Return [x, y] of the center of cell containing provided text 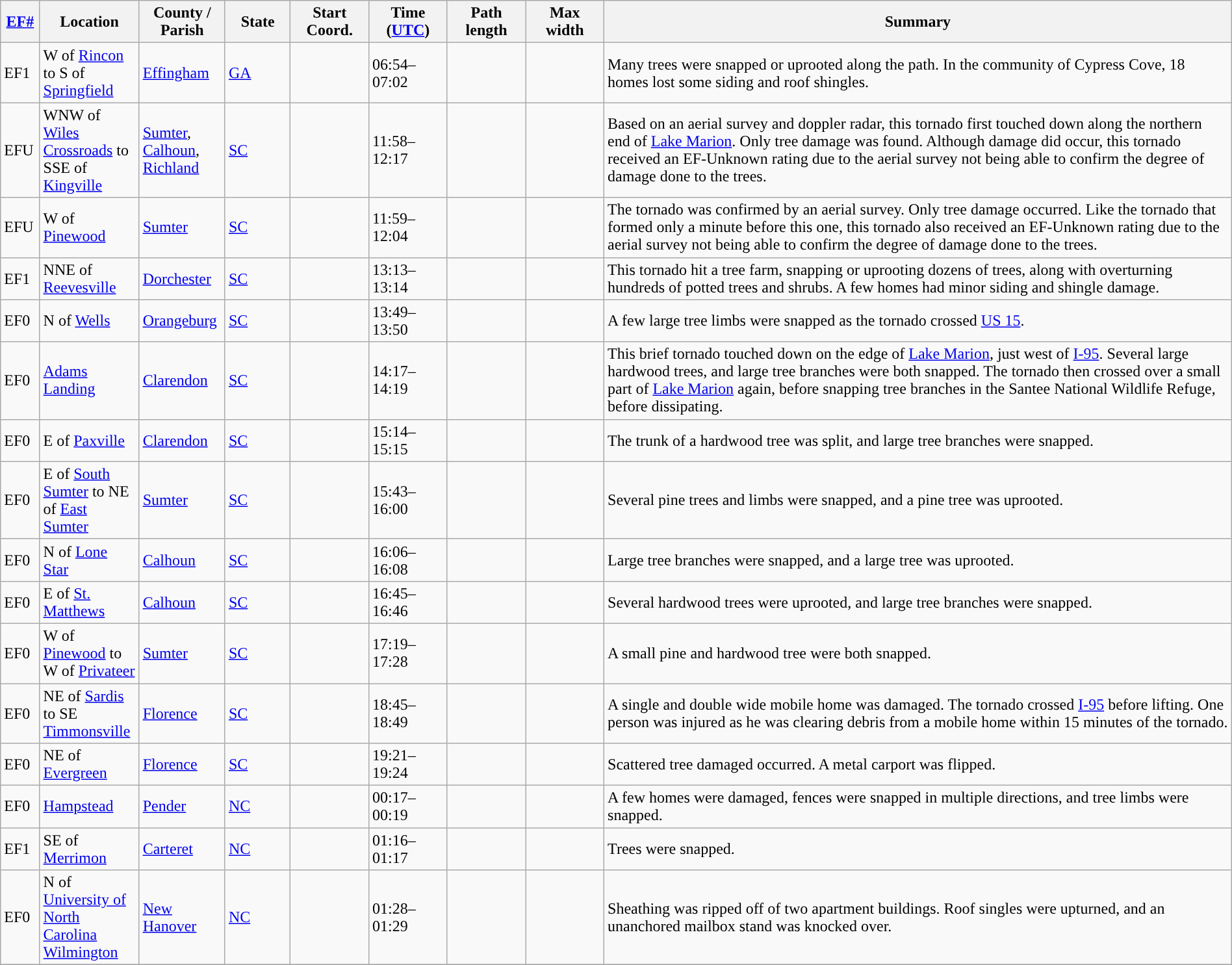
Hampstead [90, 807]
N of Lone Star [90, 560]
15:43–16:00 [408, 500]
Sheathing was ripped off of two apartment buildings. Roof singles were upturned, and an unanchored mailbox stand was knocked over. [918, 918]
Summary [918, 22]
Scattered tree damaged occurred. A metal carport was flipped. [918, 764]
Carteret [182, 849]
Sumter, Calhoun, Richland [182, 150]
NE of Evergreen [90, 764]
13:13–13:14 [408, 278]
15:14–15:15 [408, 441]
11:59–12:04 [408, 227]
NNE of Reevesville [90, 278]
W of Pinewood [90, 227]
01:28–01:29 [408, 918]
N of Wells [90, 321]
GA [257, 73]
NE of Sardis to SE Timmonsville [90, 714]
Path length [486, 22]
00:17–00:19 [408, 807]
Orangeburg [182, 321]
E of South Sumter to NE of East Sumter [90, 500]
County / Parish [182, 22]
The trunk of a hardwood tree was split, and large tree branches were snapped. [918, 441]
01:16–01:17 [408, 849]
Time (UTC) [408, 22]
W of Rincon to S of Springfield [90, 73]
New Hanover [182, 918]
Effingham [182, 73]
Adams Landing [90, 381]
SE of Merrimon [90, 849]
A small pine and hardwood tree were both snapped. [918, 653]
Location [90, 22]
19:21–19:24 [408, 764]
13:49–13:50 [408, 321]
N of University of North Carolina Wilmington [90, 918]
16:06–16:08 [408, 560]
18:45–18:49 [408, 714]
Pender [182, 807]
11:58–12:17 [408, 150]
State [257, 22]
A few homes were damaged, fences were snapped in multiple directions, and tree limbs were snapped. [918, 807]
14:17–14:19 [408, 381]
W of Pinewood to W of Privateer [90, 653]
WNW of Wiles Crossroads to SSE of Kingville [90, 150]
Max width [565, 22]
06:54–07:02 [408, 73]
E of St. Matthews [90, 602]
Start Coord. [330, 22]
Several pine trees and limbs were snapped, and a pine tree was uprooted. [918, 500]
EF# [20, 22]
Large tree branches were snapped, and a large tree was uprooted. [918, 560]
Dorchester [182, 278]
16:45–16:46 [408, 602]
A few large tree limbs were snapped as the tornado crossed US 15. [918, 321]
Trees were snapped. [918, 849]
Several hardwood trees were uprooted, and large tree branches were snapped. [918, 602]
Many trees were snapped or uprooted along the path. In the community of Cypress Cove, 18 homes lost some siding and roof shingles. [918, 73]
E of Paxville [90, 441]
17:19–17:28 [408, 653]
